Determine the (x, y) coordinate at the center of the cell enclosing the given text.  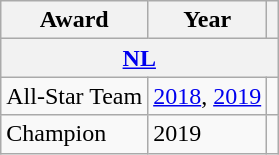
Year (208, 20)
NL (140, 58)
Champion (74, 134)
2018, 2019 (208, 96)
Award (74, 20)
All-Star Team (74, 96)
2019 (208, 134)
